Capture the cell that displays the provided text and extract its [x, y] central coordinate. 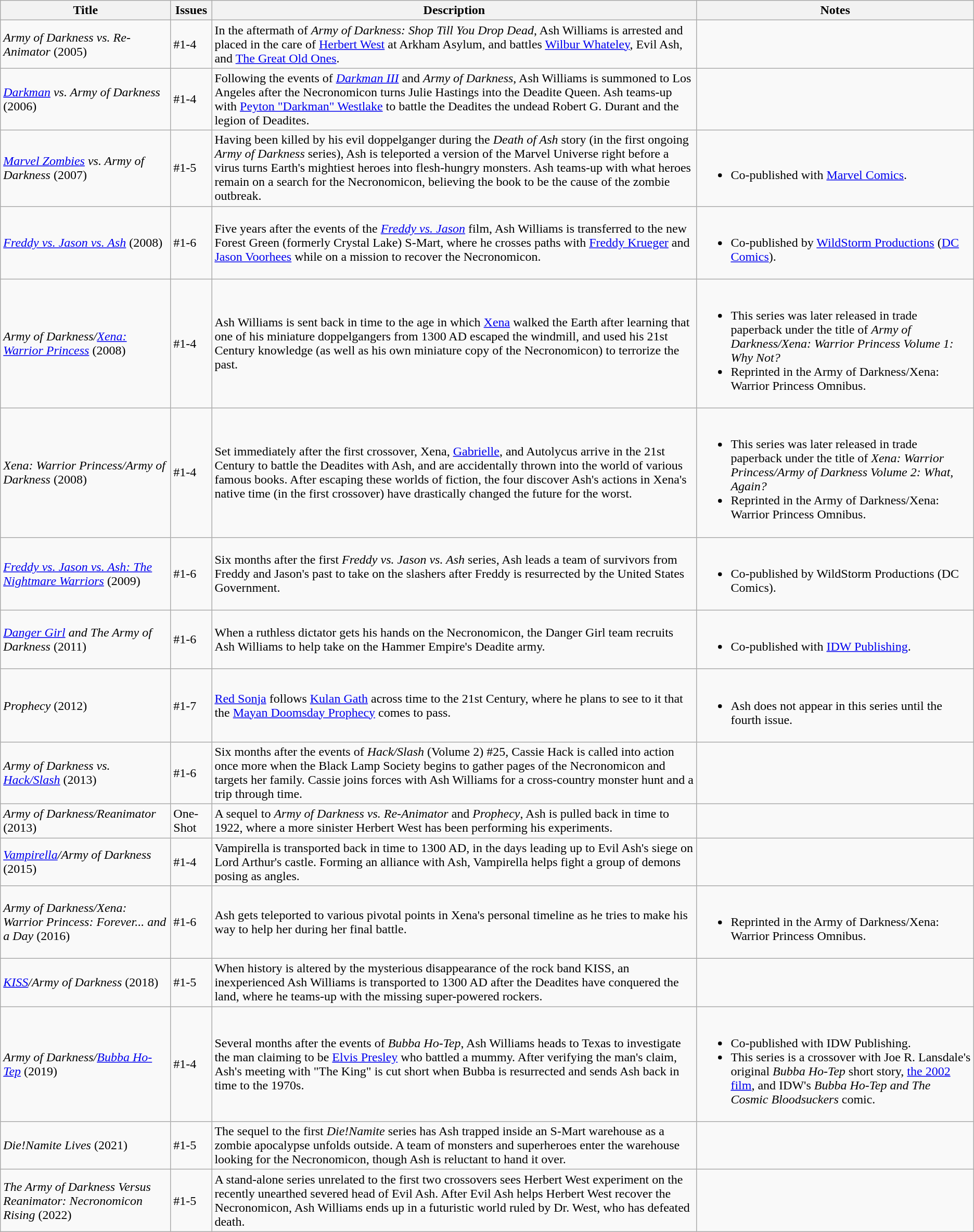
Prophecy (2012) [85, 705]
Xena: Warrior Princess/Army of Darkness (2008) [85, 473]
Issues [191, 10]
One-Shot [191, 820]
Co-published with IDW Publishing. [835, 639]
The Army of Darkness Versus Reanimator: Necronomicon Rising (2022) [85, 1200]
Army of Darkness vs. Hack/Slash (2013) [85, 772]
Title [85, 10]
Notes [835, 10]
Ash does not appear in this series until the fourth issue. [835, 705]
Freddy vs. Jason vs. Ash (2008) [85, 243]
Army of Darkness/Bubba Ho-Tep (2019) [85, 1064]
#1-7 [191, 705]
Army of Darkness/Xena: Warrior Princess (2008) [85, 344]
Reprinted in the Army of Darkness/Xena: Warrior Princess Omnibus. [835, 922]
Freddy vs. Jason vs. Ash: The Nightmare Warriors (2009) [85, 574]
Red Sonja follows Kulan Gath across time to the 21st Century, where he plans to see to it that the Mayan Doomsday Prophecy comes to pass. [454, 705]
Darkman vs. Army of Darkness (2006) [85, 99]
Description [454, 10]
Army of Darkness vs. Re-Animator (2005) [85, 44]
Marvel Zombies vs. Army of Darkness (2007) [85, 168]
Ash gets teleported to various pivotal points in Xena's personal timeline as he tries to make his way to help her during her final battle. [454, 922]
KISS/Army of Darkness (2018) [85, 983]
Vampirella/Army of Darkness (2015) [85, 862]
Die!Namite Lives (2021) [85, 1146]
Co-published with Marvel Comics. [835, 168]
Danger Girl and The Army of Darkness (2011) [85, 639]
Army of Darkness/Xena: Warrior Princess: Forever... and a Day (2016) [85, 922]
Army of Darkness/Reanimator (2013) [85, 820]
